Determine the (X, Y) coordinate at the center of the cell enclosing the given text.  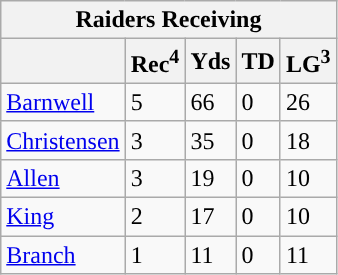
19 (210, 178)
66 (210, 102)
LG3 (308, 62)
26 (308, 102)
5 (155, 102)
17 (210, 217)
Rec4 (155, 62)
18 (308, 140)
Allen (63, 178)
King (63, 217)
2 (155, 217)
35 (210, 140)
Barnwell (63, 102)
Raiders Receiving (168, 20)
1 (155, 255)
Branch (63, 255)
TD (258, 62)
Christensen (63, 140)
Yds (210, 62)
